Return (X, Y) of the center of cell containing provided text 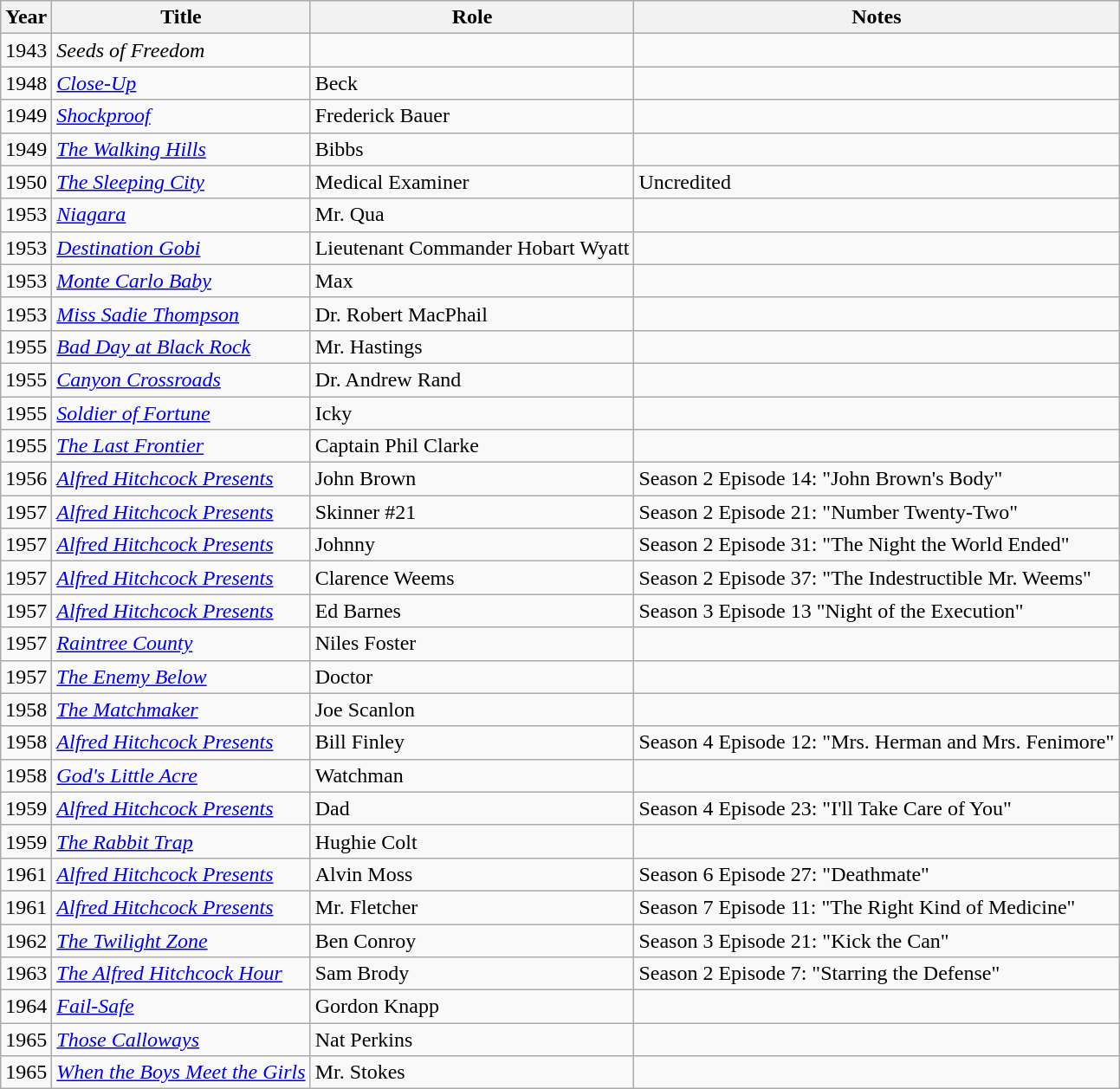
Season 6 Episode 27: "Deathmate" (877, 874)
1943 (26, 50)
Year (26, 17)
John Brown (472, 479)
Season 4 Episode 12: "Mrs. Herman and Mrs. Fenimore" (877, 742)
Seeds of Freedom (181, 50)
1964 (26, 1007)
Those Calloways (181, 1040)
Uncredited (877, 182)
Soldier of Fortune (181, 413)
Mr. Stokes (472, 1073)
Season 3 Episode 21: "Kick the Can" (877, 940)
Miss Sadie Thompson (181, 314)
Max (472, 281)
1948 (26, 83)
Destination Gobi (181, 248)
The Enemy Below (181, 677)
The Rabbit Trap (181, 841)
Alvin Moss (472, 874)
Canyon Crossroads (181, 379)
Niagara (181, 215)
1963 (26, 974)
Frederick Bauer (472, 116)
Season 4 Episode 23: "I'll Take Care of You" (877, 808)
The Matchmaker (181, 710)
Dr. Andrew Rand (472, 379)
Dr. Robert MacPhail (472, 314)
Title (181, 17)
The Sleeping City (181, 182)
Sam Brody (472, 974)
Nat Perkins (472, 1040)
Season 3 Episode 13 "Night of the Execution" (877, 611)
Ben Conroy (472, 940)
1956 (26, 479)
Bad Day at Black Rock (181, 347)
Notes (877, 17)
Mr. Qua (472, 215)
Niles Foster (472, 644)
Hughie Colt (472, 841)
1950 (26, 182)
Mr. Fletcher (472, 907)
Shockproof (181, 116)
Icky (472, 413)
Raintree County (181, 644)
Role (472, 17)
Bibbs (472, 149)
Doctor (472, 677)
Close-Up (181, 83)
Medical Examiner (472, 182)
Beck (472, 83)
Season 2 Episode 14: "John Brown's Body" (877, 479)
Bill Finley (472, 742)
The Walking Hills (181, 149)
Season 7 Episode 11: "The Right Kind of Medicine" (877, 907)
The Alfred Hitchcock Hour (181, 974)
Season 2 Episode 21: "Number Twenty-Two" (877, 512)
The Last Frontier (181, 446)
Fail-Safe (181, 1007)
Clarence Weems (472, 578)
Captain Phil Clarke (472, 446)
Mr. Hastings (472, 347)
Gordon Knapp (472, 1007)
Season 2 Episode 7: "Starring the Defense" (877, 974)
Skinner #21 (472, 512)
Joe Scanlon (472, 710)
Dad (472, 808)
Watchman (472, 775)
The Twilight Zone (181, 940)
Season 2 Episode 37: "The Indestructible Mr. Weems" (877, 578)
God's Little Acre (181, 775)
Monte Carlo Baby (181, 281)
Lieutenant Commander Hobart Wyatt (472, 248)
Johnny (472, 545)
Ed Barnes (472, 611)
When the Boys Meet the Girls (181, 1073)
Season 2 Episode 31: "The Night the World Ended" (877, 545)
1962 (26, 940)
